Scan for the cell matching the given text and deliver its [X, Y] coordinate at center. 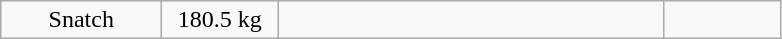
180.5 kg [220, 20]
Snatch [82, 20]
